Search for the cell housing the specified text and yield its (x, y) center coordinate. 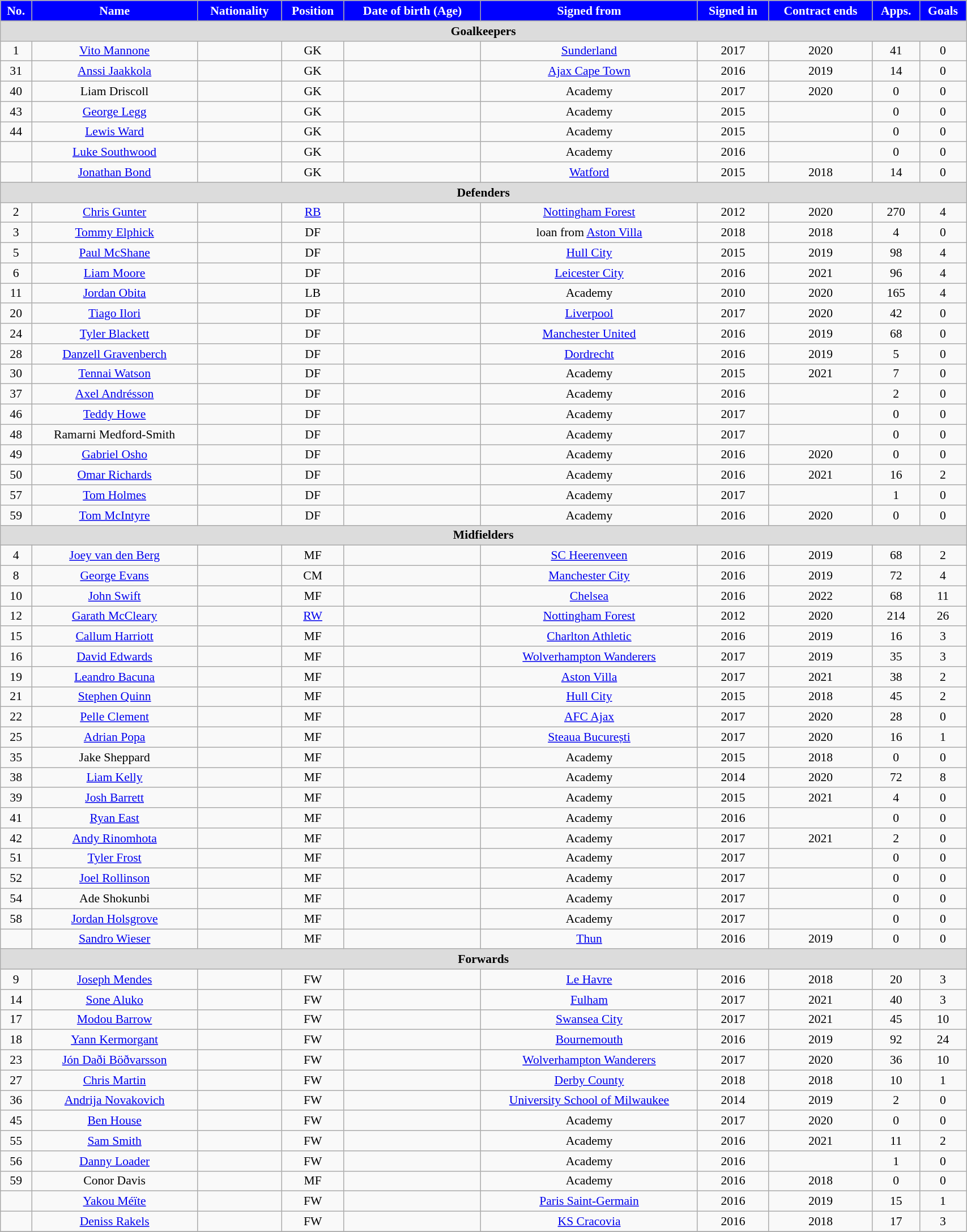
Chris Gunter (114, 212)
Sunderland (589, 51)
12 (16, 616)
Teddy Howe (114, 415)
Deniss Rakels (114, 1222)
George Evans (114, 576)
23 (16, 1060)
Jón Daði Böðvarsson (114, 1060)
Ajax Cape Town (589, 71)
Jake Sheppard (114, 757)
Tommy Elphick (114, 233)
Steaua București (589, 738)
Fulham (589, 1000)
39 (16, 798)
96 (896, 273)
Contract ends (820, 11)
RW (313, 616)
University School of Milwaukee (589, 1101)
Adrian Popa (114, 738)
Derby County (589, 1080)
Andrija Novakovich (114, 1101)
Conor Davis (114, 1181)
54 (16, 899)
Tyler Frost (114, 858)
SC Heerenveen (589, 556)
Midfielders (484, 535)
Jordan Holsgrove (114, 919)
Callum Harriott (114, 637)
Thun (589, 939)
Stephen Quinn (114, 697)
Leicester City (589, 273)
Chris Martin (114, 1080)
30 (16, 374)
214 (896, 616)
Josh Barrett (114, 798)
2022 (820, 596)
Ben House (114, 1121)
270 (896, 212)
Swansea City (589, 1020)
AFC Ajax (589, 717)
CM (313, 576)
Apps. (896, 11)
Leandro Bacuna (114, 677)
Yann Kermorgant (114, 1040)
21 (16, 697)
51 (16, 858)
Watford (589, 172)
56 (16, 1161)
Date of birth (Age) (412, 11)
46 (16, 415)
49 (16, 455)
Jordan Obita (114, 293)
22 (16, 717)
Dordrecht (589, 354)
Vito Mannone (114, 51)
Joey van den Berg (114, 556)
Charlton Athletic (589, 637)
No. (16, 11)
18 (16, 1040)
Forwards (484, 960)
37 (16, 394)
loan from Aston Villa (589, 233)
50 (16, 475)
Tyler Blackett (114, 334)
Liam Kelly (114, 778)
Liam Moore (114, 273)
Chelsea (589, 596)
Tom Holmes (114, 495)
Ade Shokunbi (114, 899)
92 (896, 1040)
Liam Driscoll (114, 92)
57 (16, 495)
Paris Saint-Germain (589, 1201)
Sandro Wieser (114, 939)
9 (16, 979)
Goalkeepers (484, 31)
Jonathan Bond (114, 172)
44 (16, 132)
Signed from (589, 11)
Modou Barrow (114, 1020)
Position (313, 11)
Omar Richards (114, 475)
KS Cracovia (589, 1222)
55 (16, 1141)
Garath McCleary (114, 616)
31 (16, 71)
RB (313, 212)
LB (313, 293)
Anssi Jaakkola (114, 71)
Lewis Ward (114, 132)
Goals (943, 11)
Ryan East (114, 818)
25 (16, 738)
Danny Loader (114, 1161)
Nationality (240, 11)
Sone Aluko (114, 1000)
George Legg (114, 112)
John Swift (114, 596)
Tennai Watson (114, 374)
43 (16, 112)
Danzell Gravenberch (114, 354)
Luke Southwood (114, 152)
Defenders (484, 193)
Pelle Clement (114, 717)
Le Havre (589, 979)
Axel Andrésson (114, 394)
58 (16, 919)
26 (943, 616)
Tom McIntyre (114, 515)
Sam Smith (114, 1141)
6 (16, 273)
Signed in (733, 11)
165 (896, 293)
98 (896, 253)
Name (114, 11)
Manchester City (589, 576)
Andy Rinomhota (114, 838)
2010 (733, 293)
19 (16, 677)
Aston Villa (589, 677)
7 (896, 374)
Joseph Mendes (114, 979)
Gabriel Osho (114, 455)
David Edwards (114, 657)
Tiago Ilori (114, 314)
27 (16, 1080)
52 (16, 879)
Yakou Méïte (114, 1201)
48 (16, 434)
Paul McShane (114, 253)
Joel Rollinson (114, 879)
Manchester United (589, 334)
Bournemouth (589, 1040)
Liverpool (589, 314)
Ramarni Medford-Smith (114, 434)
